Output the [x, y] coordinate of the center of the cell containing the given text.  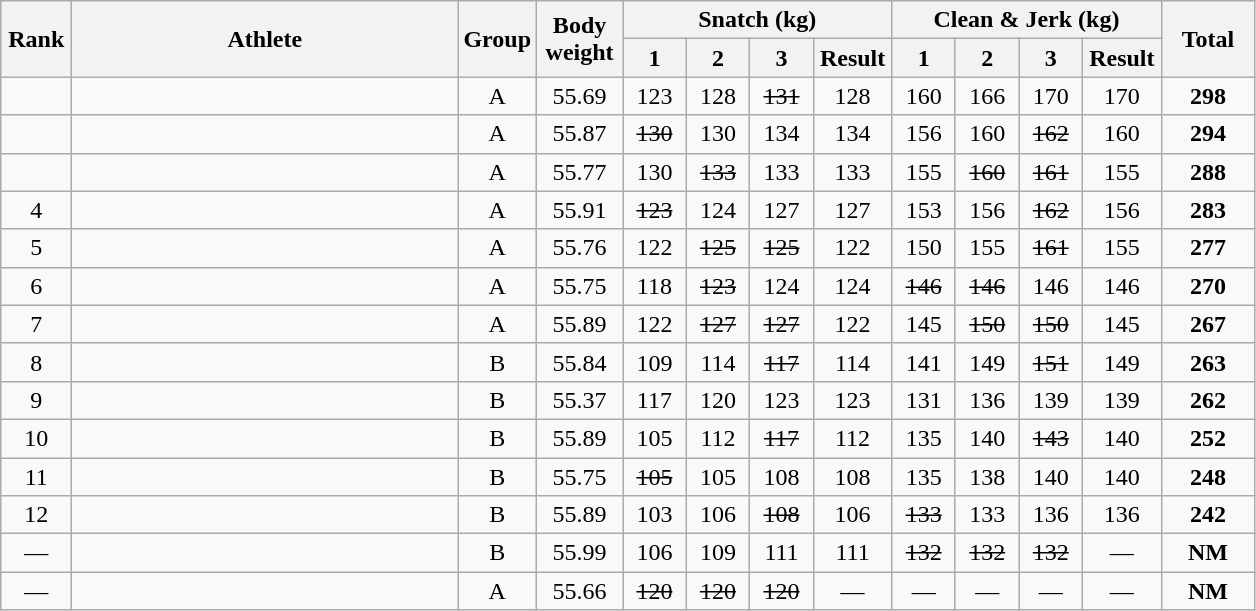
283 [1208, 210]
Snatch (kg) [758, 20]
55.69 [580, 96]
4 [36, 210]
8 [36, 362]
267 [1208, 324]
138 [987, 477]
Rank [36, 39]
Athlete [265, 39]
288 [1208, 172]
55.84 [580, 362]
294 [1208, 134]
277 [1208, 248]
55.99 [580, 553]
252 [1208, 438]
242 [1208, 515]
10 [36, 438]
55.77 [580, 172]
55.37 [580, 400]
143 [1051, 438]
55.91 [580, 210]
Total [1208, 39]
118 [655, 286]
55.66 [580, 591]
270 [1208, 286]
55.76 [580, 248]
Clean & Jerk (kg) [1026, 20]
166 [987, 96]
7 [36, 324]
141 [924, 362]
12 [36, 515]
298 [1208, 96]
151 [1051, 362]
153 [924, 210]
262 [1208, 400]
11 [36, 477]
5 [36, 248]
Group [498, 39]
103 [655, 515]
6 [36, 286]
9 [36, 400]
55.87 [580, 134]
263 [1208, 362]
248 [1208, 477]
Body weight [580, 39]
